Detect which cell encompasses the target text, then output its [x, y] center coordinate. 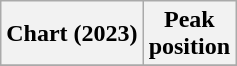
Peakposition [189, 34]
Chart (2023) [72, 34]
